Detect which cell encompasses the target text, then output its (X, Y) center coordinate. 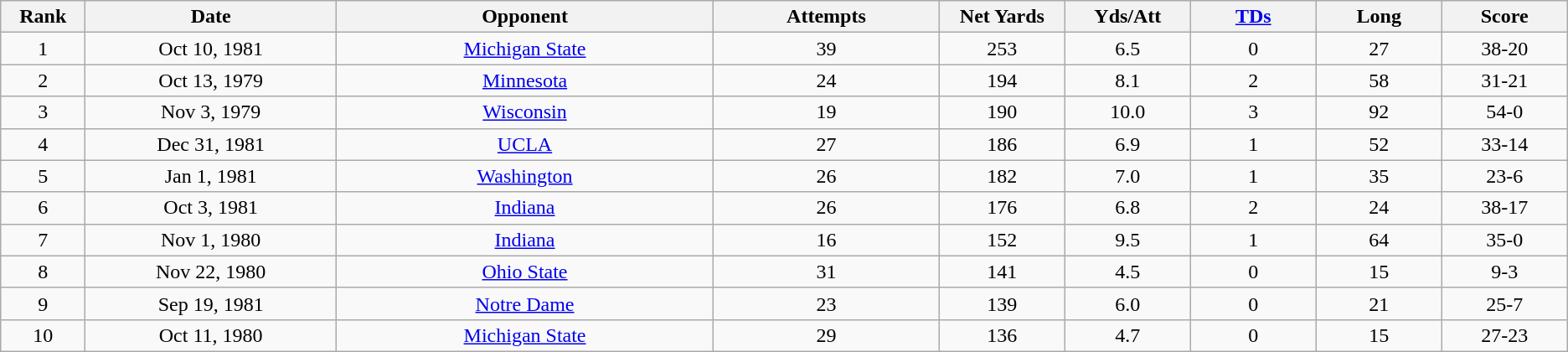
Date (211, 17)
10 (44, 335)
Washington (525, 176)
6.9 (1127, 144)
Nov 3, 1979 (211, 112)
Oct 11, 1980 (211, 335)
9 (44, 303)
152 (1002, 240)
23-6 (1504, 176)
64 (1379, 240)
Oct 10, 1981 (211, 49)
6 (44, 208)
Opponent (525, 17)
UCLA (525, 144)
Rank (44, 17)
10.0 (1127, 112)
139 (1002, 303)
4.5 (1127, 272)
Notre Dame (525, 303)
Score (1504, 17)
182 (1002, 176)
39 (826, 49)
35 (1379, 176)
194 (1002, 80)
7.0 (1127, 176)
Minnesota (525, 80)
Attempts (826, 17)
190 (1002, 112)
38-17 (1504, 208)
27-23 (1504, 335)
7 (44, 240)
Long (1379, 17)
136 (1002, 335)
Dec 31, 1981 (211, 144)
19 (826, 112)
5 (44, 176)
33-14 (1504, 144)
21 (1379, 303)
186 (1002, 144)
4.7 (1127, 335)
6.5 (1127, 49)
Ohio State (525, 272)
253 (1002, 49)
52 (1379, 144)
Wisconsin (525, 112)
9-3 (1504, 272)
4 (44, 144)
Nov 22, 1980 (211, 272)
38-20 (1504, 49)
Oct 3, 1981 (211, 208)
54-0 (1504, 112)
6.0 (1127, 303)
9.5 (1127, 240)
Yds/Att (1127, 17)
31 (826, 272)
Sep 19, 1981 (211, 303)
92 (1379, 112)
58 (1379, 80)
16 (826, 240)
Jan 1, 1981 (211, 176)
35-0 (1504, 240)
141 (1002, 272)
Net Yards (1002, 17)
Oct 13, 1979 (211, 80)
8 (44, 272)
Nov 1, 1980 (211, 240)
6.8 (1127, 208)
TDs (1253, 17)
29 (826, 335)
25-7 (1504, 303)
8.1 (1127, 80)
23 (826, 303)
31-21 (1504, 80)
176 (1002, 208)
